Return [x, y] of the center of cell containing provided text 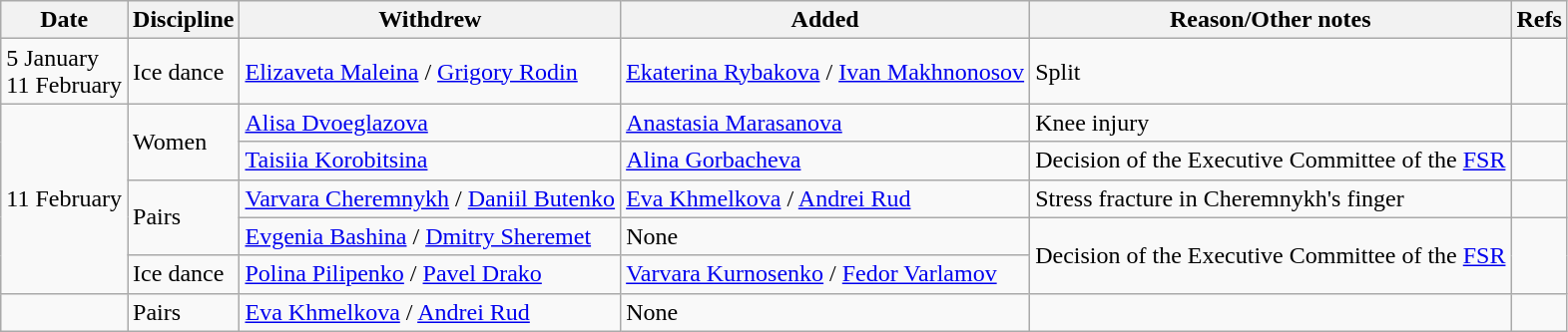
Discipline [184, 20]
Polina Pilipenko / Pavel Drako [430, 274]
Date [64, 20]
5 January11 February [64, 72]
Knee injury [1271, 123]
Varvara Kurnosenko / Fedor Varlamov [825, 274]
Split [1271, 72]
Varvara Cheremnykh / Daniil Butenko [430, 198]
Ekaterina Rybakova / Ivan Makhnonosov [825, 72]
Stress fracture in Cheremnykh's finger [1271, 198]
Alisa Dvoeglazova [430, 123]
Taisiia Korobitsina [430, 161]
Added [825, 20]
Refs [1539, 20]
Evgenia Bashina / Dmitry Sheremet [430, 236]
Anastasia Marasanova [825, 123]
11 February [64, 198]
Reason/Other notes [1271, 20]
Women [184, 142]
Withdrew [430, 20]
Alina Gorbacheva [825, 161]
Elizaveta Maleina / Grigory Rodin [430, 72]
